Locate the cell with the specified text and output its (x, y) center coordinate. 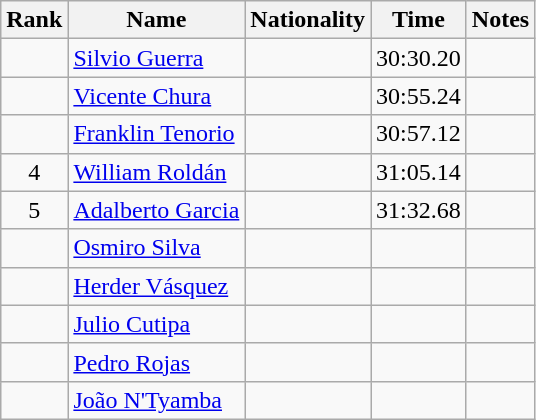
Pedro Rojas (156, 362)
Franklin Tenorio (156, 134)
30:30.20 (419, 58)
Nationality (308, 20)
Silvio Guerra (156, 58)
30:57.12 (419, 134)
Julio Cutipa (156, 324)
Time (419, 20)
30:55.24 (419, 96)
4 (34, 172)
Rank (34, 20)
João N'Tyamba (156, 400)
William Roldán (156, 172)
Name (156, 20)
31:32.68 (419, 210)
31:05.14 (419, 172)
Herder Vásquez (156, 286)
5 (34, 210)
Osmiro Silva (156, 248)
Notes (500, 20)
Adalberto Garcia (156, 210)
Vicente Chura (156, 96)
